Detect which cell encompasses the target text, then output its (X, Y) center coordinate. 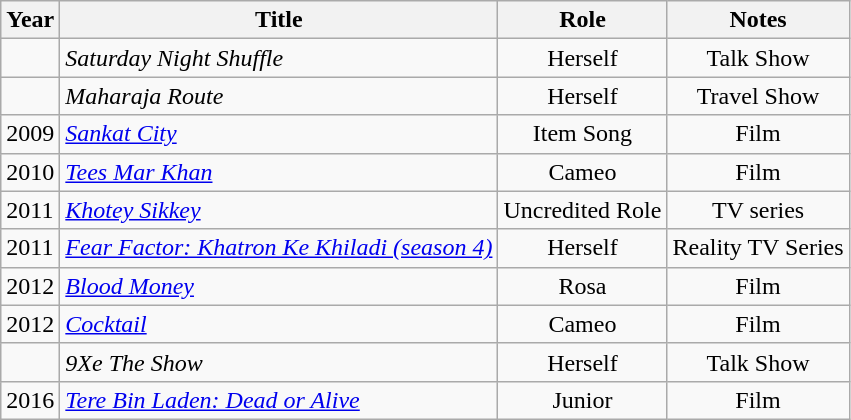
2009 (30, 134)
Maharaja Route (279, 96)
2010 (30, 172)
Uncredited Role (582, 210)
9Xe The Show (279, 362)
Sankat City (279, 134)
Blood Money (279, 286)
Notes (758, 20)
Item Song (582, 134)
TV series (758, 210)
Tees Mar Khan (279, 172)
2016 (30, 400)
Junior (582, 400)
Year (30, 20)
Khotey Sikkey (279, 210)
Rosa (582, 286)
Tere Bin Laden: Dead or Alive (279, 400)
Reality TV Series (758, 248)
Title (279, 20)
Saturday Night Shuffle (279, 58)
Fear Factor: Khatron Ke Khiladi (season 4) (279, 248)
Role (582, 20)
Cocktail (279, 324)
Travel Show (758, 96)
